Search for the cell housing the specified text and yield its (X, Y) center coordinate. 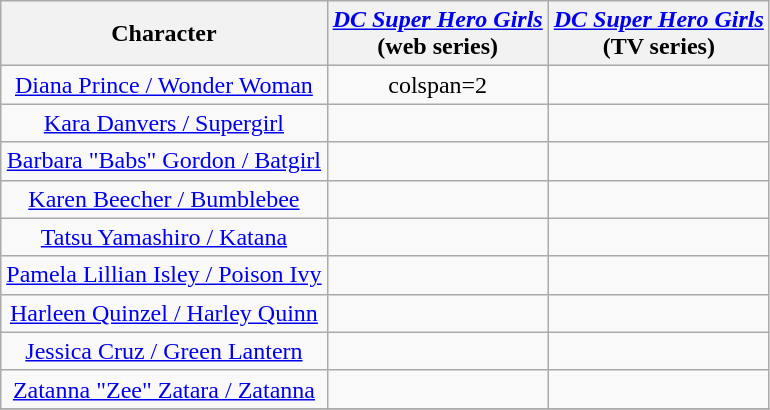
Jessica Cruz / Green Lantern (164, 351)
DC Super Hero Girls(web series) (438, 34)
Character (164, 34)
DC Super Hero Girls(TV series) (658, 34)
colspan=2 (438, 85)
Diana Prince / Wonder Woman (164, 85)
Tatsu Yamashiro / Katana (164, 237)
Zatanna "Zee" Zatara / Zatanna (164, 389)
Kara Danvers / Supergirl (164, 123)
Pamela Lillian Isley / Poison Ivy (164, 275)
Harleen Quinzel / Harley Quinn (164, 313)
Karen Beecher / Bumblebee (164, 199)
Barbara "Babs" Gordon / Batgirl (164, 161)
